Locate the cell with the specified text and output its [X, Y] center coordinate. 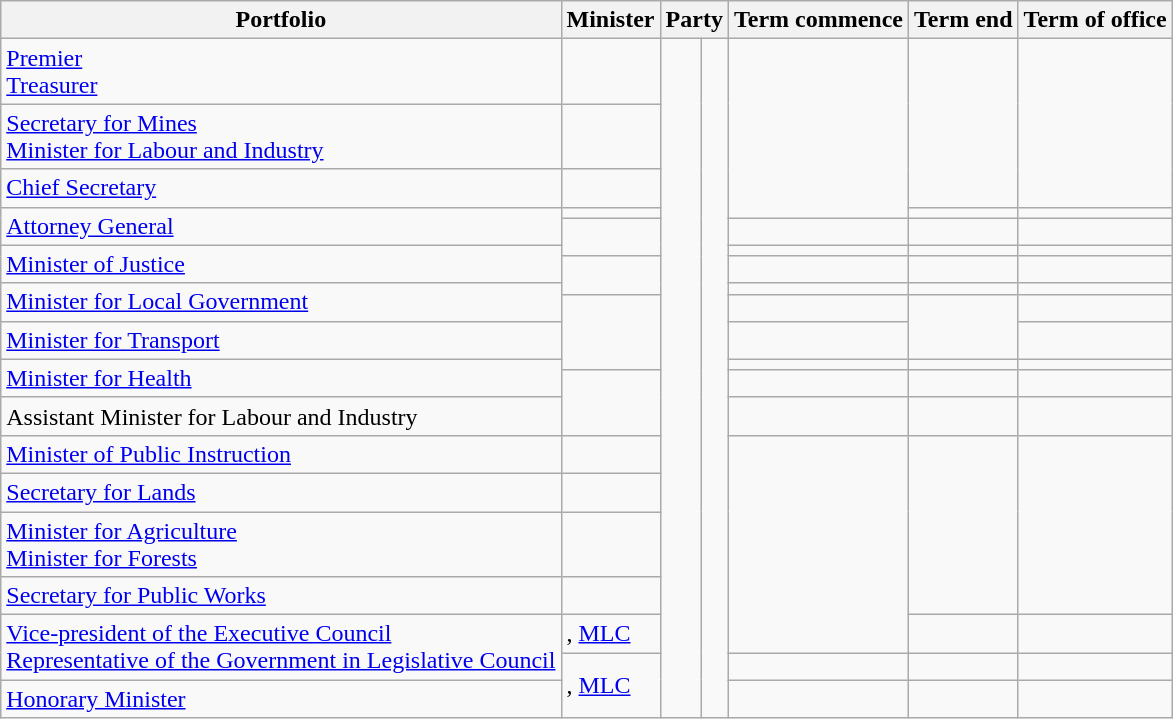
PremierTreasurer [281, 72]
Honorary Minister [281, 699]
Attorney General [281, 226]
Minister of Justice [281, 264]
Secretary for Public Works [281, 596]
Assistant Minister for Labour and Industry [281, 416]
Portfolio [281, 20]
Secretary for MinesMinister for Labour and Industry [281, 136]
Party [694, 20]
Vice-president of the Executive CouncilRepresentative of the Government in Legislative Council [281, 648]
Minister for Transport [281, 340]
Term of office [1095, 20]
Term end [964, 20]
Term commence [818, 20]
Secretary for Lands [281, 492]
Minister for Local Government [281, 302]
Chief Secretary [281, 188]
Minister for Health [281, 378]
Minister of Public Instruction [281, 454]
Minister for AgricultureMinister for Forests [281, 544]
Minister [610, 20]
